Search for the cell housing the specified text and yield its [x, y] center coordinate. 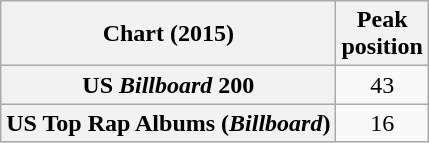
Chart (2015) [168, 34]
Peak position [382, 34]
US Billboard 200 [168, 85]
US Top Rap Albums (Billboard) [168, 123]
43 [382, 85]
16 [382, 123]
